Provide the [X, Y] coordinate of the cell's center where the given text is located.  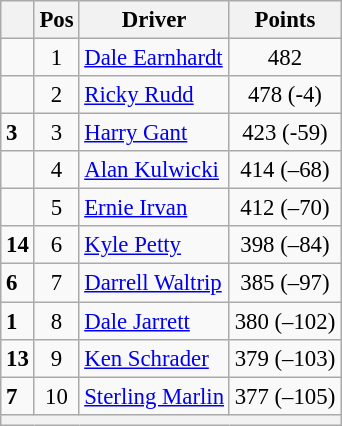
Points [284, 20]
14 [18, 245]
Driver [154, 20]
Alan Kulwicki [154, 170]
414 (–68) [284, 170]
4 [56, 170]
13 [18, 358]
Ernie Irvan [154, 208]
2 [56, 95]
Darrell Waltrip [154, 283]
Sterling Marlin [154, 396]
Dale Jarrett [154, 321]
Pos [56, 20]
8 [56, 321]
Kyle Petty [154, 245]
Ricky Rudd [154, 95]
379 (–103) [284, 358]
9 [56, 358]
478 (-4) [284, 95]
482 [284, 58]
380 (–102) [284, 321]
385 (–97) [284, 283]
398 (–84) [284, 245]
Dale Earnhardt [154, 58]
377 (–105) [284, 396]
5 [56, 208]
412 (–70) [284, 208]
10 [56, 396]
423 (-59) [284, 133]
Ken Schrader [154, 358]
Harry Gant [154, 133]
